For the text-containing cell, return its midpoint in [x, y] coordinate format. 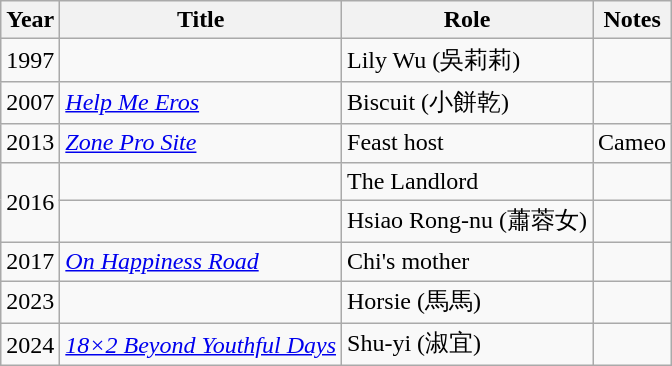
2023 [30, 302]
Lily Wu (吳莉莉) [468, 60]
18×2 Beyond Youthful Days [201, 344]
Year [30, 20]
Notes [632, 20]
Biscuit (小餅乾) [468, 102]
On Happiness Road [201, 262]
Horsie (馬馬) [468, 302]
Shu-yi (淑宜) [468, 344]
2024 [30, 344]
Zone Pro Site [201, 143]
Hsiao Rong-nu (蕭蓉女) [468, 222]
Help Me Eros [201, 102]
Chi's mother [468, 262]
2017 [30, 262]
2007 [30, 102]
The Landlord [468, 181]
Feast host [468, 143]
1997 [30, 60]
Cameo [632, 143]
2016 [30, 202]
Title [201, 20]
Role [468, 20]
2013 [30, 143]
